Identify which cell holds the provided text, then report its [X, Y] central coordinate. 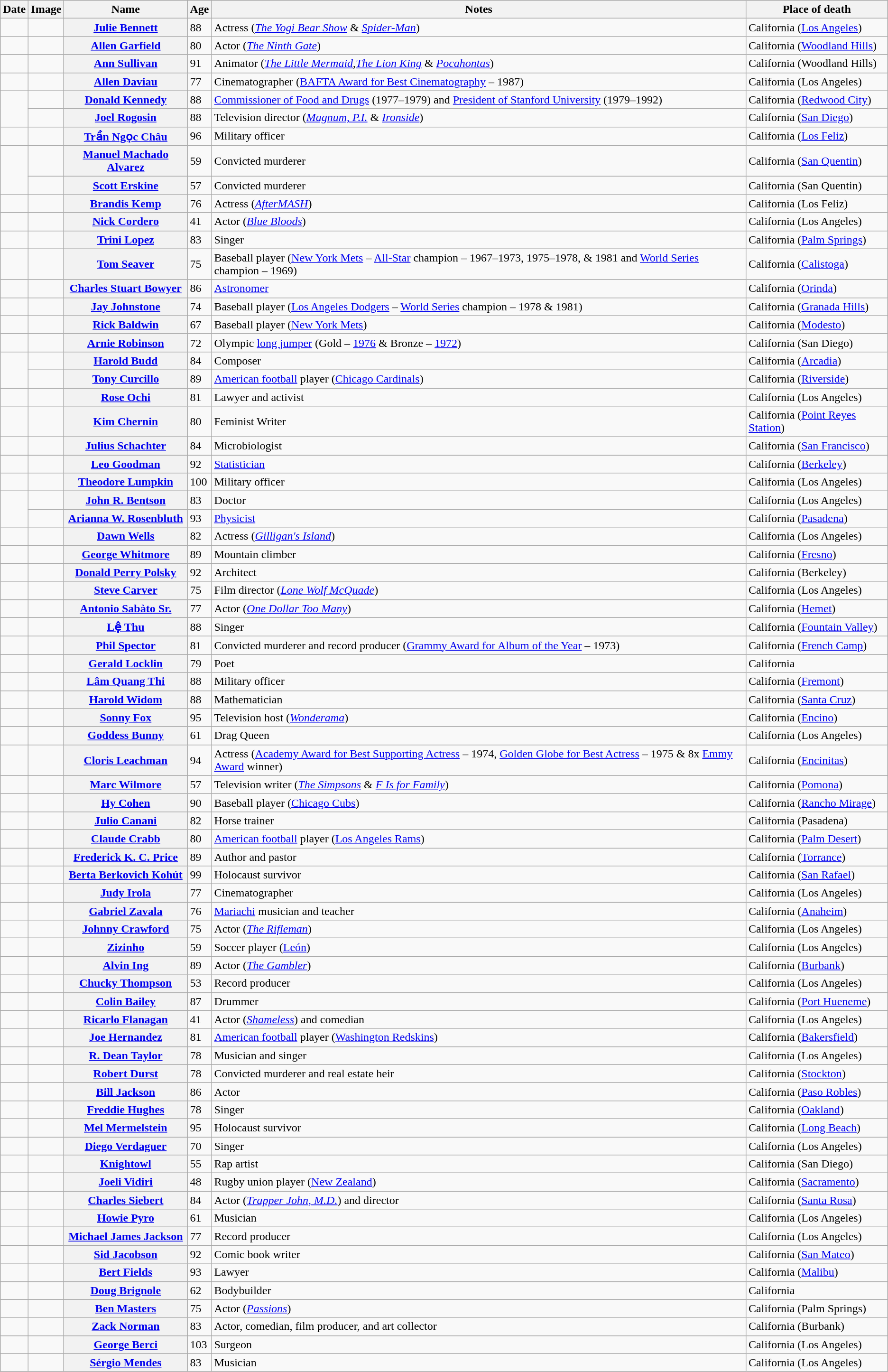
George Whitmore [126, 554]
California (Long Beach) [817, 1128]
Soccer player (León) [479, 947]
Cinematographer (BAFTA Award for Best Cinematography – 1987) [479, 82]
Mathematician [479, 700]
Name [126, 9]
91 [199, 64]
Phil Spector [126, 645]
Rose Ochi [126, 397]
Arianna W. Rosenbluth [126, 518]
Lâm Quang Thi [126, 681]
California (Encino) [817, 718]
72 [199, 343]
Television director (Magnum, P.I. & Ironside) [479, 118]
California (Fountain Valley) [817, 627]
Actress (Academy Award for Best Supporting Actress – 1974, Golden Globe for Best Actress – 1975 & 8x Emmy Award winner) [479, 760]
Actor (The Rifleman) [479, 929]
California (Modesto) [817, 325]
California (Sacramento) [817, 1182]
Antonio Sabàto Sr. [126, 608]
Leo Goodman [126, 464]
Baseball player (Chicago Cubs) [479, 803]
Judy Irola [126, 893]
87 [199, 1001]
California (Fresno) [817, 554]
California (San Rafael) [817, 875]
Gerald Locklin [126, 663]
Dawn Wells [126, 536]
Steve Carver [126, 590]
Robert Durst [126, 1073]
96 [199, 136]
Place of death [817, 9]
Baseball player (New York Mets) [479, 325]
Actor [479, 1092]
R. Dean Taylor [126, 1055]
103 [199, 1344]
California (Santa Rosa) [817, 1200]
Julius Schachter [126, 446]
Date [14, 9]
Mountain climber [479, 554]
Surgeon [479, 1344]
California (Palm Desert) [817, 839]
Charles Siebert [126, 1200]
Ben Masters [126, 1308]
Trini Lopez [126, 240]
Diego Verdaguer [126, 1146]
Cinematographer [479, 893]
California (San Mateo) [817, 1254]
Actress (The Yogi Bear Show & Spider-Man) [479, 28]
Chucky Thompson [126, 983]
Zack Norman [126, 1326]
Bert Fields [126, 1272]
Comic book writer [479, 1254]
Actor (The Ninth Gate) [479, 46]
Julie Bennett [126, 28]
Gabriel Zavala [126, 911]
Horse trainer [479, 821]
Tom Seaver [126, 264]
Sérgio Mendes [126, 1363]
Physicist [479, 518]
California (Paso Robles) [817, 1092]
Author and pastor [479, 857]
California (Oakland) [817, 1110]
Joeli Vidiri [126, 1182]
California (San Francisco) [817, 446]
Composer [479, 361]
Film director (Lone Wolf McQuade) [479, 590]
John R. Bentson [126, 500]
California (Pomona) [817, 784]
Convicted murderer and record producer (Grammy Award for Album of the Year – 1973) [479, 645]
Astronomer [479, 289]
Harold Budd [126, 361]
Charles Stuart Bowyer [126, 289]
Howie Pyro [126, 1218]
Bodybuilder [479, 1290]
Actor (Blue Bloods) [479, 222]
Claude Crabb [126, 839]
California (Calistoga) [817, 264]
California (Rancho Mirage) [817, 803]
Ricarlo Flanagan [126, 1019]
Donald Kennedy [126, 100]
George Berci [126, 1344]
Olympic long jumper (Gold – 1976 & Bronze – 1972) [479, 343]
Kim Chernin [126, 421]
California (Encinitas) [817, 760]
Doug Brignole [126, 1290]
California (Granada Hills) [817, 307]
79 [199, 663]
Lệ Thu [126, 627]
Hy Cohen [126, 803]
Rap artist [479, 1164]
Image [46, 9]
Architect [479, 572]
Microbiologist [479, 446]
California (Orinda) [817, 289]
Poet [479, 663]
California (Malibu) [817, 1272]
California (Bakersfield) [817, 1037]
California (Hemet) [817, 608]
Cloris Leachman [126, 760]
Julio Canani [126, 821]
California (Torrance) [817, 857]
Zizinho [126, 947]
Frederick K. C. Price [126, 857]
Allen Garfield [126, 46]
Nick Cordero [126, 222]
Baseball player (New York Mets – All-Star champion – 1967–1973, 1975–1978, & 1981 and World Series champion – 1969) [479, 264]
California (Arcadia) [817, 361]
70 [199, 1146]
Arnie Robinson [126, 343]
Donald Perry Polsky [126, 572]
Goddess Bunny [126, 736]
Actor (Passions) [479, 1308]
Marc Wilmore [126, 784]
Sid Jacobson [126, 1254]
Television host (Wonderama) [479, 718]
American football player (Los Angeles Rams) [479, 839]
American football player (Chicago Cardinals) [479, 379]
Alvin Ing [126, 965]
100 [199, 482]
Tony Curcillo [126, 379]
California (Stockton) [817, 1073]
Joel Rogosin [126, 118]
Doctor [479, 500]
Trần Ngọc Châu [126, 136]
Notes [479, 9]
Harold Widom [126, 700]
California (Port Hueneme) [817, 1001]
California (Fremont) [817, 681]
California (Anaheim) [817, 911]
Theodore Lumpkin [126, 482]
Johnny Crawford [126, 929]
Actor, comedian, film producer, and art collector [479, 1326]
Lawyer [479, 1272]
Jay Johnstone [126, 307]
California (Riverside) [817, 379]
Knightowl [126, 1164]
Convicted murderer and real estate heir [479, 1073]
Baseball player (Los Angeles Dodgers – World Series champion – 1978 & 1981) [479, 307]
California (Point Reyes Station) [817, 421]
Berta Berkovich Kohút [126, 875]
Manuel Machado Alvarez [126, 161]
Age [199, 9]
Allen Daviau [126, 82]
Actor (One Dollar Too Many) [479, 608]
Lawyer and activist [479, 397]
California (Redwood City) [817, 100]
Scott Erskine [126, 186]
Actress (AfterMASH) [479, 204]
53 [199, 983]
67 [199, 325]
Drummer [479, 1001]
Joe Hernandez [126, 1037]
California (French Camp) [817, 645]
90 [199, 803]
Rugby union player (New Zealand) [479, 1182]
Animator (The Little Mermaid,The Lion King & Pocahontas) [479, 64]
Ann Sullivan [126, 64]
Brandis Kemp [126, 204]
Actress (Gilligan's Island) [479, 536]
Sonny Fox [126, 718]
Television writer (The Simpsons & F Is for Family) [479, 784]
74 [199, 307]
California (Santa Cruz) [817, 700]
Feminist Writer [479, 421]
Actor (Shameless) and comedian [479, 1019]
62 [199, 1290]
Actor (Trapper John, M.D.) and director [479, 1200]
Mel Mermelstein [126, 1128]
Mariachi musician and teacher [479, 911]
99 [199, 875]
Statistician [479, 464]
Rick Baldwin [126, 325]
American football player (Washington Redskins) [479, 1037]
Drag Queen [479, 736]
94 [199, 760]
Commissioner of Food and Drugs (1977–1979) and President of Stanford University (1979–1992) [479, 100]
Bill Jackson [126, 1092]
Michael James Jackson [126, 1236]
48 [199, 1182]
Musician and singer [479, 1055]
Colin Bailey [126, 1001]
Freddie Hughes [126, 1110]
Actor (The Gambler) [479, 965]
55 [199, 1164]
